For the text-containing cell, return its midpoint in [x, y] coordinate format. 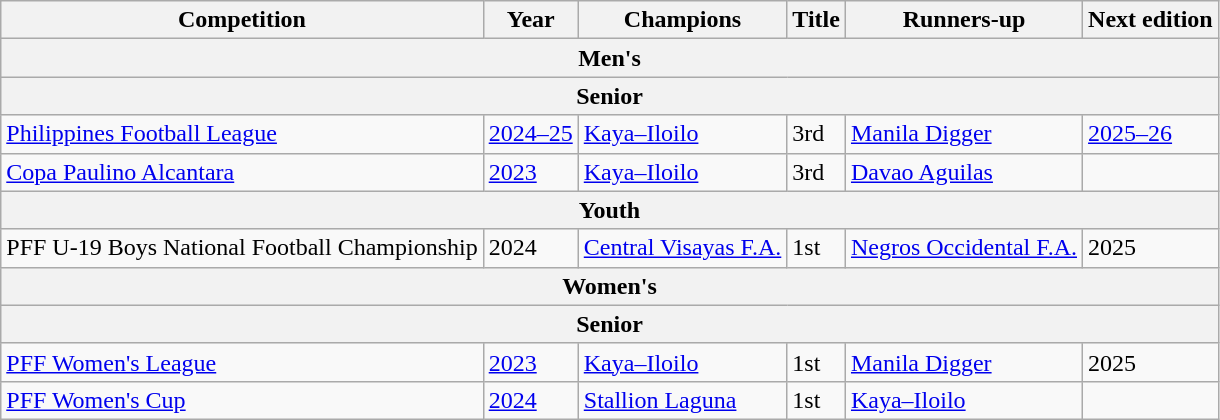
Runners-up [964, 20]
Women's [610, 286]
2024–25 [530, 134]
Central Visayas F.A. [682, 248]
PFF U-19 Boys National Football Championship [242, 248]
Davao Aguilas [964, 172]
Competition [242, 20]
Youth [610, 210]
Men's [610, 58]
2025–26 [1151, 134]
PFF Women's League [242, 362]
Philippines Football League [242, 134]
Champions [682, 20]
Next edition [1151, 20]
Title [816, 20]
Stallion Laguna [682, 400]
PFF Women's Cup [242, 400]
Copa Paulino Alcantara [242, 172]
Year [530, 20]
Negros Occidental F.A. [964, 248]
